From the cell containing the given text, extract its center point as [X, Y] coordinate. 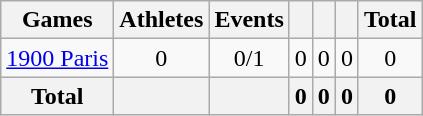
Games [58, 20]
1900 Paris [58, 58]
Athletes [162, 20]
Events [249, 20]
0/1 [249, 58]
